Extract the (X, Y) coordinate from the center of the cell holding the provided text.  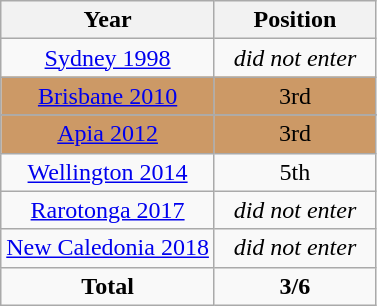
Total (108, 286)
Sydney 1998 (108, 58)
Position (294, 20)
Brisbane 2010 (108, 96)
Apia 2012 (108, 134)
Wellington 2014 (108, 172)
Rarotonga 2017 (108, 210)
Year (108, 20)
3/6 (294, 286)
5th (294, 172)
New Caledonia 2018 (108, 248)
